Identify which cell holds the provided text, then report its (X, Y) central coordinate. 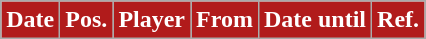
Player (152, 20)
From (225, 20)
Ref. (398, 20)
Date (30, 20)
Pos. (86, 20)
Date until (314, 20)
